Detect which cell encompasses the target text, then output its [X, Y] center coordinate. 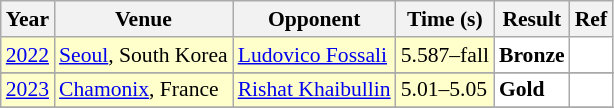
Time (s) [445, 19]
Venue [144, 19]
Result [532, 19]
Gold [532, 90]
5.587–fall [445, 55]
Ludovico Fossali [314, 55]
Rishat Khaibullin [314, 90]
Opponent [314, 19]
Year [28, 19]
5.01–5.05 [445, 90]
2023 [28, 90]
Chamonix, France [144, 90]
Ref [591, 19]
2022 [28, 55]
Bronze [532, 55]
Seoul, South Korea [144, 55]
